Scan for the cell matching the given text and deliver its [x, y] coordinate at center. 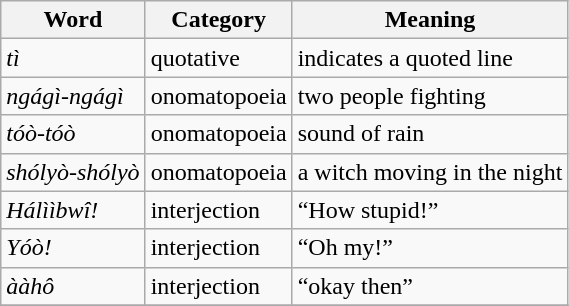
ngágì-ngágì [73, 96]
two people fighting [430, 96]
Yóò! [73, 248]
“How stupid!” [430, 210]
sound of rain [430, 134]
ààhô [73, 286]
indicates a quoted line [430, 58]
“okay then” [430, 286]
tì [73, 58]
tóò-tóò [73, 134]
Hálììbwî! [73, 210]
“Oh my!” [430, 248]
Meaning [430, 20]
shólyò-shólyò [73, 172]
Word [73, 20]
a witch moving in the night [430, 172]
Category [218, 20]
quotative [218, 58]
